Find where the given text appears and provide that cell's center as (X, Y) coordinate. 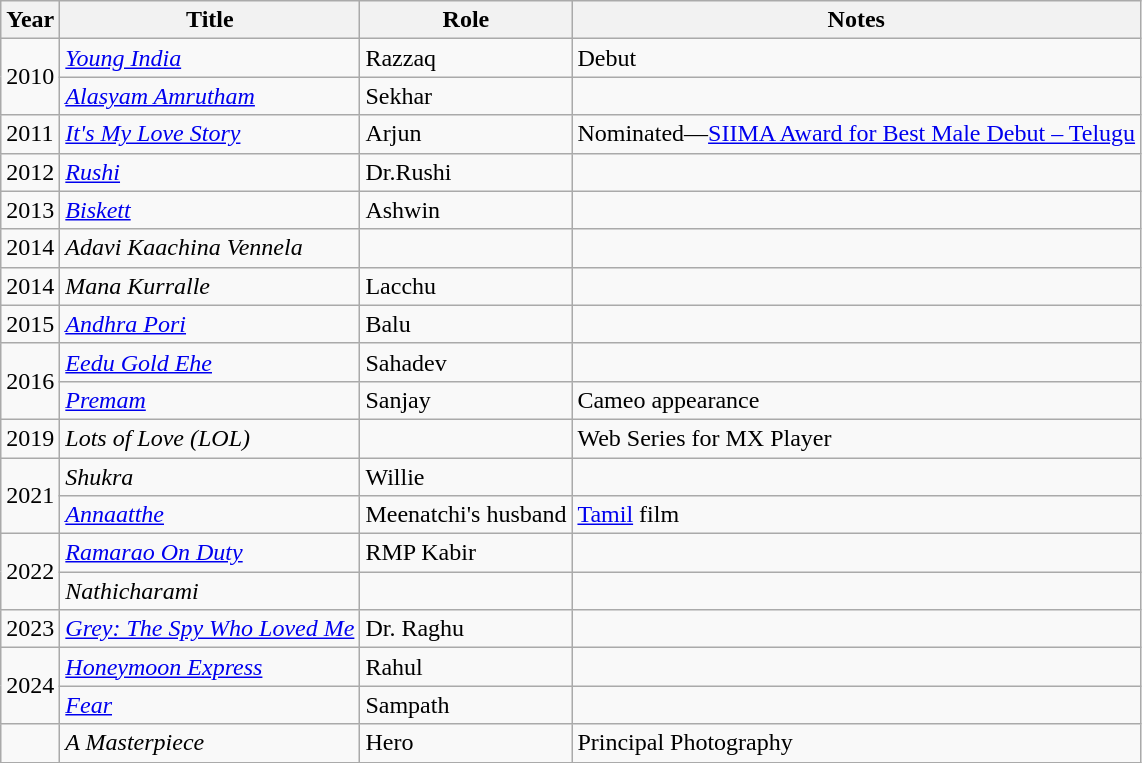
2021 (30, 496)
Nominated—SIIMA Award for Best Male Debut – Telugu (856, 134)
Nathicharami (210, 591)
Year (30, 20)
Andhra Pori (210, 324)
Lacchu (466, 286)
Tamil film (856, 515)
Lots of Love (LOL) (210, 438)
A Masterpiece (210, 743)
Meenatchi's husband (466, 515)
Rahul (466, 667)
2024 (30, 686)
2012 (30, 172)
Eedu Gold Ehe (210, 362)
It's My Love Story (210, 134)
Notes (856, 20)
Shukra (210, 477)
Sanjay (466, 400)
2013 (30, 210)
Sekhar (466, 96)
Title (210, 20)
Sahadev (466, 362)
RMP Kabir (466, 553)
Willie (466, 477)
Rushi (210, 172)
Hero (466, 743)
2015 (30, 324)
Mana Kurralle (210, 286)
2023 (30, 629)
Ashwin (466, 210)
2011 (30, 134)
Sampath (466, 705)
Role (466, 20)
Web Series for MX Player (856, 438)
Annaatthe (210, 515)
Arjun (466, 134)
Biskett (210, 210)
Debut (856, 58)
Principal Photography (856, 743)
Fear (210, 705)
Young India (210, 58)
2016 (30, 381)
Alasyam Amrutham (210, 96)
Adavi Kaachina Vennela (210, 248)
Balu (466, 324)
2010 (30, 77)
Dr.Rushi (466, 172)
Razzaq (466, 58)
Honeymoon Express (210, 667)
Ramarao On Duty (210, 553)
Premam (210, 400)
Dr. Raghu (466, 629)
Grey: The Spy Who Loved Me (210, 629)
2019 (30, 438)
2022 (30, 572)
Cameo appearance (856, 400)
